Return the [X, Y] coordinate for the center point of the cell that contains the specified text.  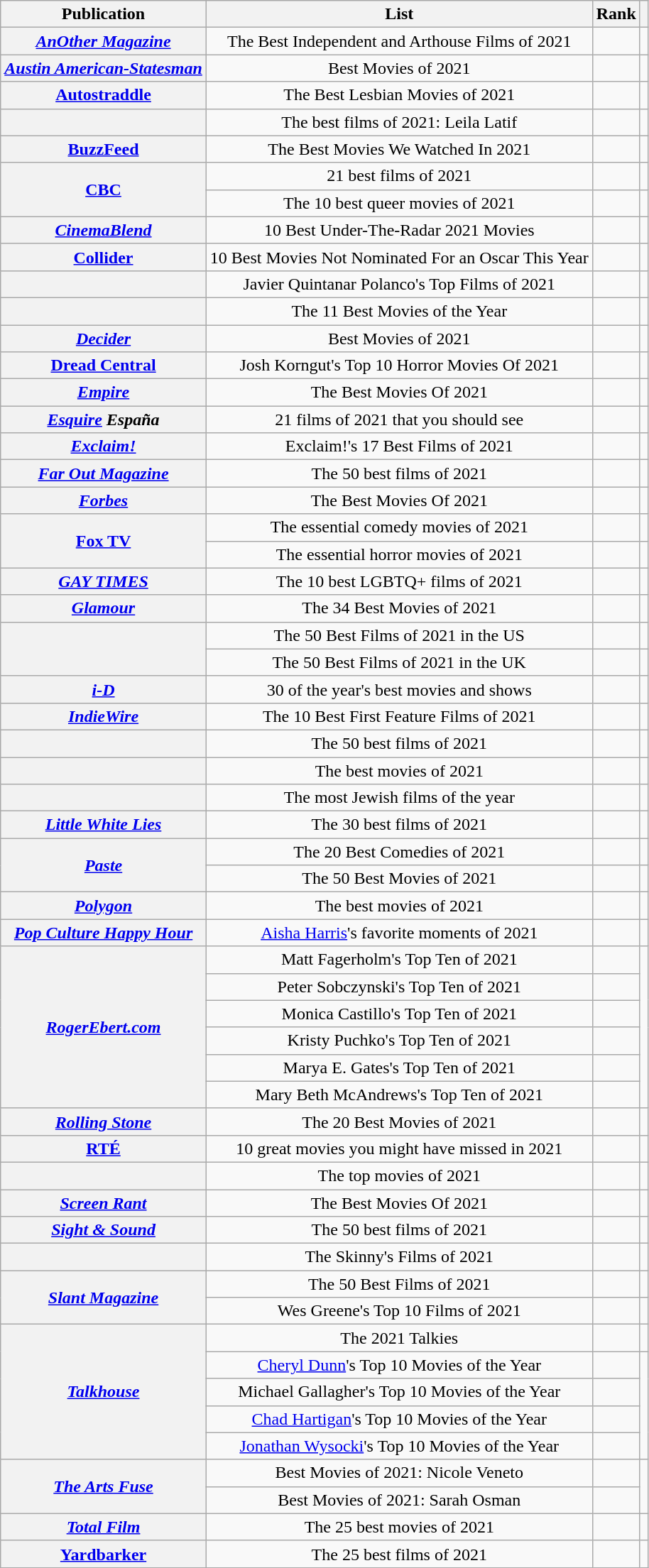
RTÉ [104, 1148]
Josh Korngut's Top 10 Horror Movies Of 2021 [399, 366]
10 great movies you might have missed in 2021 [399, 1148]
Slant Magazine [104, 1298]
Little White Lies [104, 825]
Empire [104, 393]
Polygon [104, 906]
The 50 Best Films of 2021 [399, 1284]
Aisha Harris's favorite moments of 2021 [399, 933]
The 10 best queer movies of 2021 [399, 203]
Paste [104, 865]
The most Jewish films of the year [399, 798]
Peter Sobczynski's Top Ten of 2021 [399, 987]
List [399, 14]
The 20 Best Comedies of 2021 [399, 852]
Publication [104, 14]
Screen Rant [104, 1203]
Michael Gallagher's Top 10 Movies of the Year [399, 1392]
RogerEbert.com [104, 1027]
Monica Castillo's Top Ten of 2021 [399, 1014]
Yardbarker [104, 1554]
Decider [104, 339]
Fox TV [104, 541]
The 11 Best Movies of the Year [399, 311]
Wes Greene's Top 10 Films of 2021 [399, 1311]
21 best films of 2021 [399, 176]
30 of the year's best movies and shows [399, 689]
The 34 Best Movies of 2021 [399, 608]
Marya E. Gates's Top Ten of 2021 [399, 1068]
CBC [104, 190]
Exclaim!'s 17 Best Films of 2021 [399, 446]
Glamour [104, 608]
The 50 Best Movies of 2021 [399, 879]
Rank [616, 14]
Kristy Puchko's Top Ten of 2021 [399, 1041]
10 Best Under-The-Radar 2021 Movies [399, 230]
The top movies of 2021 [399, 1175]
Forbes [104, 500]
21 films of 2021 that you should see [399, 420]
Cheryl Dunn's Top 10 Movies of the Year [399, 1365]
Pop Culture Happy Hour [104, 933]
The 20 Best Movies of 2021 [399, 1122]
Best Movies of 2021: Nicole Veneto [399, 1473]
The best films of 2021: Leila Latif [399, 122]
The 10 Best First Feature Films of 2021 [399, 716]
Collider [104, 257]
Austin American-Statesman [104, 68]
AnOther Magazine [104, 41]
Javier Quintanar Polanco's Top Films of 2021 [399, 284]
Rolling Stone [104, 1122]
The essential comedy movies of 2021 [399, 527]
The 50 Best Films of 2021 in the US [399, 635]
The Best Lesbian Movies of 2021 [399, 95]
The Arts Fuse [104, 1486]
Esquire España [104, 420]
GAY TIMES [104, 581]
Talkhouse [104, 1392]
Matt Fagerholm's Top Ten of 2021 [399, 960]
The 2021 Talkies [399, 1338]
Mary Beth McAndrews's Top Ten of 2021 [399, 1095]
IndieWire [104, 716]
BuzzFeed [104, 149]
Best Movies of 2021: Sarah Osman [399, 1500]
Sight & Sound [104, 1230]
Jonathan Wysocki's Top 10 Movies of the Year [399, 1446]
The Best Movies We Watched In 2021 [399, 149]
The essential horror movies of 2021 [399, 554]
The 25 best movies of 2021 [399, 1527]
10 Best Movies Not Nominated For an Oscar This Year [399, 257]
Exclaim! [104, 446]
Total Film [104, 1527]
The Best Independent and Arthouse Films of 2021 [399, 41]
The 25 best films of 2021 [399, 1554]
Far Out Magazine [104, 473]
Autostraddle [104, 95]
The 10 best LGBTQ+ films of 2021 [399, 581]
Dread Central [104, 366]
The 50 Best Films of 2021 in the UK [399, 662]
The 30 best films of 2021 [399, 825]
CinemaBlend [104, 230]
Chad Hartigan's Top 10 Movies of the Year [399, 1419]
The Skinny's Films of 2021 [399, 1257]
i-D [104, 689]
